Scan for the cell matching the given text and deliver its (x, y) coordinate at center. 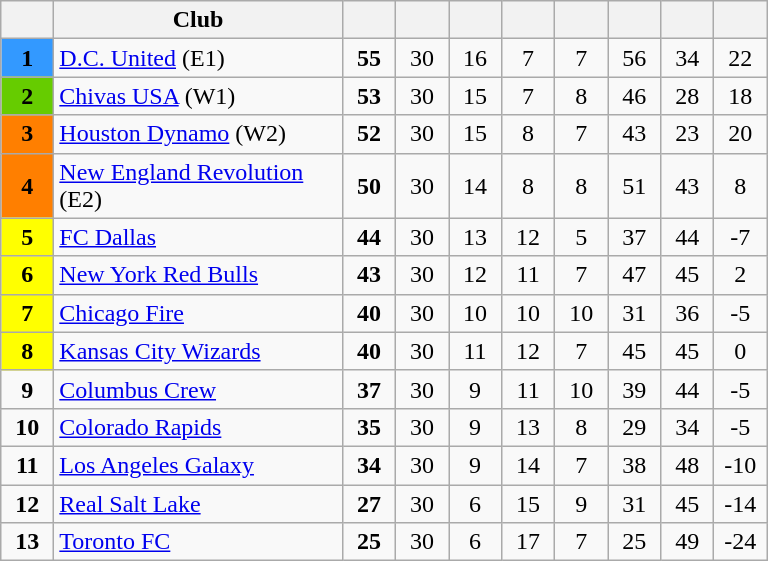
46 (634, 96)
FC Dallas (198, 237)
D.C. United (E1) (198, 58)
New York Red Bulls (198, 275)
-24 (740, 542)
Real Salt Lake (198, 503)
1 (28, 58)
Columbus Crew (198, 389)
Chivas USA (W1) (198, 96)
35 (368, 427)
Chicago Fire (198, 313)
28 (688, 96)
Houston Dynamo (W2) (198, 134)
Los Angeles Galaxy (198, 465)
-7 (740, 237)
18 (740, 96)
39 (634, 389)
22 (740, 58)
36 (688, 313)
27 (368, 503)
Club (198, 20)
3 (28, 134)
Colorado Rapids (198, 427)
38 (634, 465)
Kansas City Wizards (198, 351)
53 (368, 96)
-14 (740, 503)
16 (474, 58)
52 (368, 134)
29 (634, 427)
Toronto FC (198, 542)
55 (368, 58)
-10 (740, 465)
49 (688, 542)
20 (740, 134)
47 (634, 275)
0 (740, 351)
50 (368, 186)
51 (634, 186)
23 (688, 134)
New England Revolution (E2) (198, 186)
56 (634, 58)
48 (688, 465)
17 (528, 542)
4 (28, 186)
